Detect which cell encompasses the target text, then output its [X, Y] center coordinate. 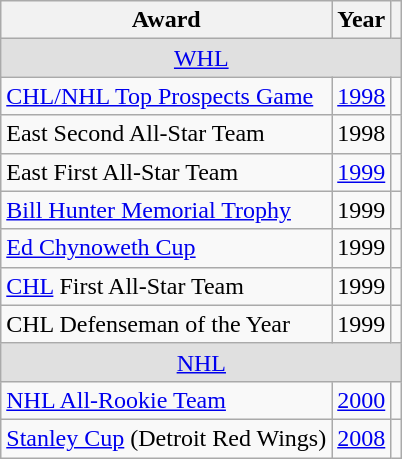
WHL [202, 58]
2008 [362, 438]
Ed Chynoweth Cup [166, 248]
NHL [202, 362]
East First All-Star Team [166, 172]
CHL Defenseman of the Year [166, 324]
NHL All-Rookie Team [166, 400]
Year [362, 20]
CHL/NHL Top Prospects Game [166, 96]
East Second All-Star Team [166, 134]
CHL First All-Star Team [166, 286]
Stanley Cup (Detroit Red Wings) [166, 438]
Bill Hunter Memorial Trophy [166, 210]
Award [166, 20]
2000 [362, 400]
